Output the [X, Y] coordinate of the center of the cell containing the given text.  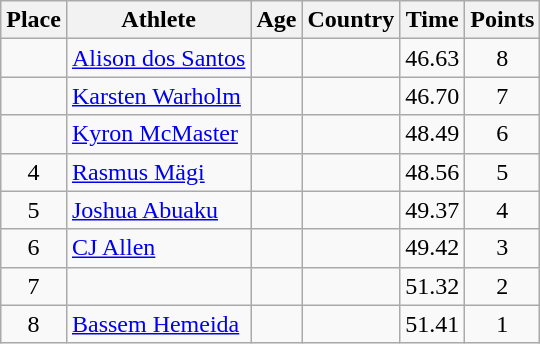
48.56 [432, 172]
2 [502, 286]
Age [276, 20]
Alison dos Santos [158, 58]
49.37 [432, 210]
49.42 [432, 248]
Karsten Warholm [158, 96]
Rasmus Mägi [158, 172]
46.70 [432, 96]
Athlete [158, 20]
Points [502, 20]
Joshua Abuaku [158, 210]
1 [502, 324]
Place [34, 20]
Bassem Hemeida [158, 324]
Time [432, 20]
48.49 [432, 134]
CJ Allen [158, 248]
3 [502, 248]
Country [351, 20]
Kyron McMaster [158, 134]
46.63 [432, 58]
51.41 [432, 324]
51.32 [432, 286]
